Return the (x, y) coordinate for the center point of the cell that contains the specified text.  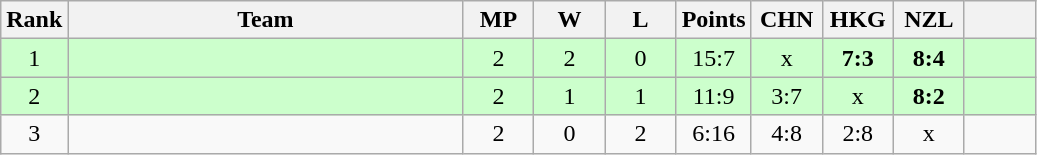
Team (266, 20)
6:16 (714, 134)
11:9 (714, 96)
HKG (858, 20)
NZL (928, 20)
Points (714, 20)
CHN (786, 20)
4:8 (786, 134)
8:2 (928, 96)
MP (498, 20)
2:8 (858, 134)
8:4 (928, 58)
7:3 (858, 58)
Rank (34, 20)
L (640, 20)
W (570, 20)
3 (34, 134)
3:7 (786, 96)
15:7 (714, 58)
